Output the (x, y) coordinate of the center of the cell containing the given text.  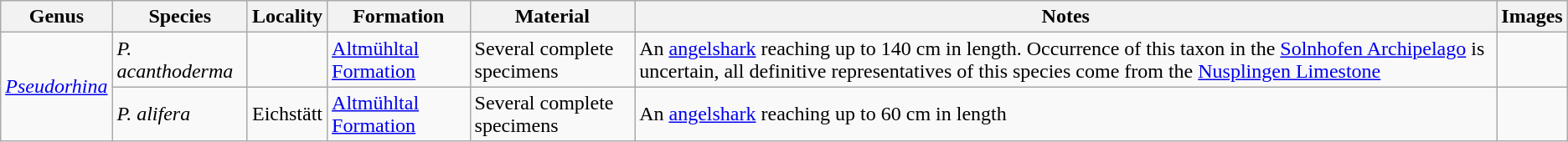
Notes (1065, 17)
Formation (399, 17)
Material (553, 17)
Eichstätt (286, 114)
P. alifera (179, 114)
Locality (286, 17)
Images (1532, 17)
Species (179, 17)
Genus (57, 17)
Pseudorhina (57, 87)
P. acanthoderma (179, 60)
An angelshark reaching up to 60 cm in length (1065, 114)
